Locate the cell with the specified text and output its [X, Y] center coordinate. 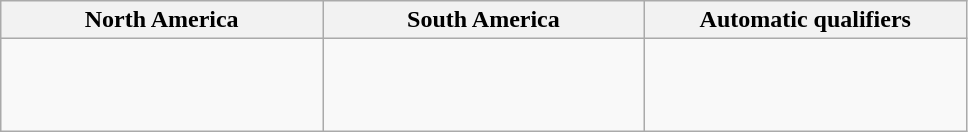
Automatic qualifiers [805, 20]
North America [162, 20]
South America [484, 20]
